Identify which cell holds the provided text, then report its (X, Y) central coordinate. 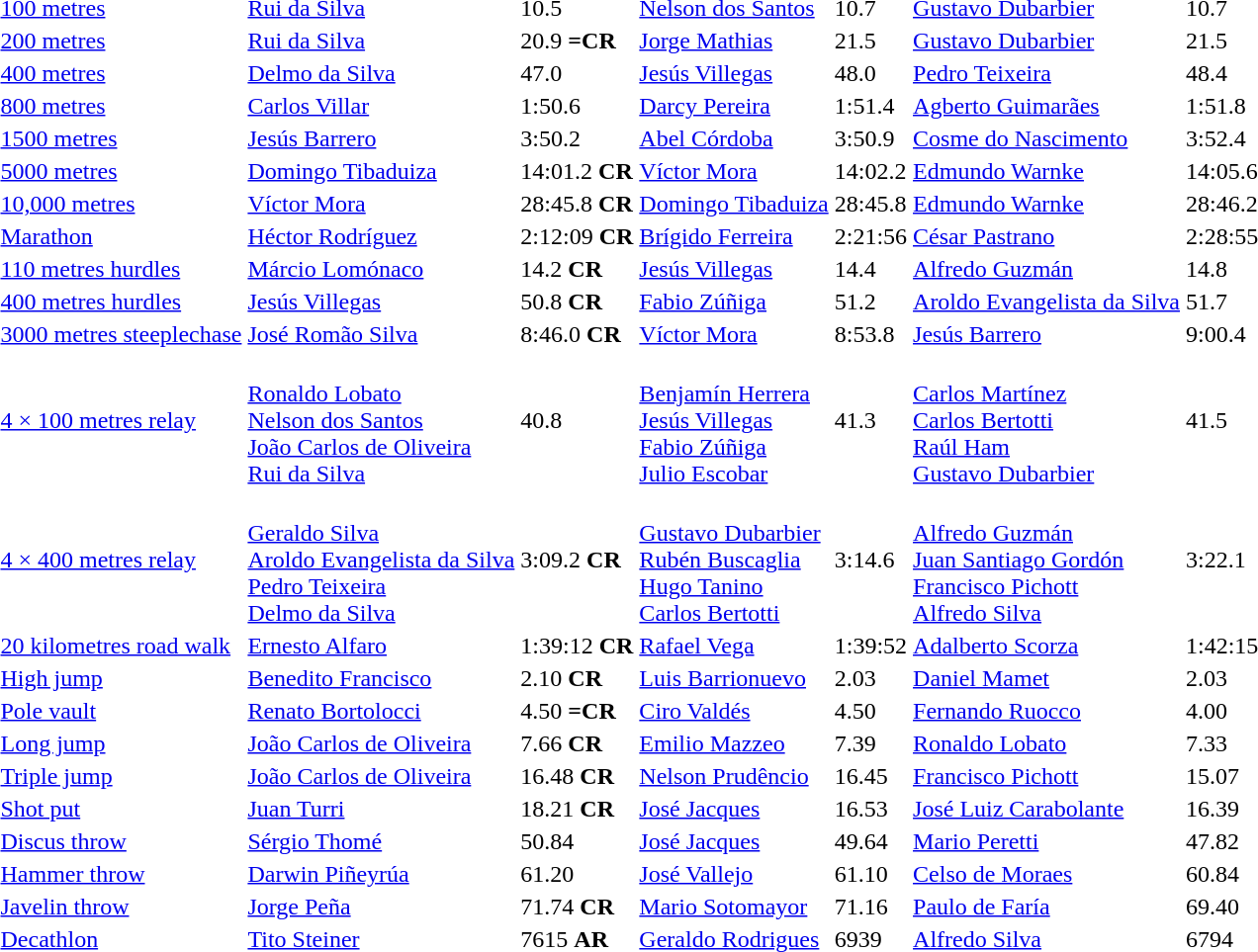
3:50.2 (578, 138)
8:46.0 CR (578, 334)
Francisco Pichott (1046, 776)
Alfredo GuzmánJuan Santiago GordónFrancisco PichottAlfredo Silva (1046, 560)
3:09.2 CR (578, 560)
3:14.6 (870, 560)
Darcy Pereira (734, 106)
José Vallejo (734, 874)
Adalberto Scorza (1046, 646)
71.16 (870, 907)
Márcio Lomónaco (382, 269)
Ronaldo Lobato (1046, 743)
Carlos Villar (382, 106)
50.8 CR (578, 302)
3:50.9 (870, 138)
Jorge Mathias (734, 41)
2:12:09 CR (578, 236)
16.48 CR (578, 776)
Ernesto Alfaro (382, 646)
Ronaldo LobatoNelson dos SantosJoão Carlos de OliveiraRui da Silva (382, 420)
Agberto Guimarães (1046, 106)
7.39 (870, 743)
Juan Turri (382, 809)
28:45.8 CR (578, 204)
Cosme do Nascimento (1046, 138)
Jorge Peña (382, 907)
1:39:52 (870, 646)
José Luiz Carabolante (1046, 809)
Mario Peretti (1046, 841)
71.74 CR (578, 907)
14:01.2 CR (578, 171)
1:50.6 (578, 106)
Mario Sotomayor (734, 907)
Ciro Valdés (734, 711)
2:21:56 (870, 236)
41.3 (870, 420)
4.50 (870, 711)
Benedito Francisco (382, 678)
Benjamín HerreraJesús VillegasFabio ZúñigaJulio Escobar (734, 420)
49.64 (870, 841)
1:51.4 (870, 106)
Aroldo Evangelista da Silva (1046, 302)
51.2 (870, 302)
1:39:12 CR (578, 646)
21.5 (870, 41)
28:45.8 (870, 204)
61.10 (870, 874)
40.8 (578, 420)
Geraldo SilvaAroldo Evangelista da SilvaPedro TeixeiraDelmo da Silva (382, 560)
Gustavo DubarbierRubén BuscagliaHugo TaninoCarlos Bertotti (734, 560)
Rafael Vega (734, 646)
47.0 (578, 73)
Rui da Silva (382, 41)
4.50 =CR (578, 711)
Delmo da Silva (382, 73)
Héctor Rodríguez (382, 236)
14.4 (870, 269)
48.0 (870, 73)
61.20 (578, 874)
José Romão Silva (382, 334)
2.10 CR (578, 678)
Sérgio Thomé (382, 841)
Abel Córdoba (734, 138)
Nelson Prudêncio (734, 776)
8:53.8 (870, 334)
Renato Bortolocci (382, 711)
Carlos MartínezCarlos BertottiRaúl HamGustavo Dubarbier (1046, 420)
14:02.2 (870, 171)
2.03 (870, 678)
7.66 CR (578, 743)
Paulo de Faría (1046, 907)
16.45 (870, 776)
Gustavo Dubarbier (1046, 41)
14.2 CR (578, 269)
Brígido Ferreira (734, 236)
Celso de Moraes (1046, 874)
Luis Barrionuevo (734, 678)
Darwin Piñeyrúa (382, 874)
20.9 =CR (578, 41)
16.53 (870, 809)
18.21 CR (578, 809)
César Pastrano (1046, 236)
Alfredo Guzmán (1046, 269)
Fabio Zúñiga (734, 302)
50.84 (578, 841)
Emilio Mazzeo (734, 743)
Pedro Teixeira (1046, 73)
Fernando Ruocco (1046, 711)
Daniel Mamet (1046, 678)
